From the cell containing the given text, extract its center point as [x, y] coordinate. 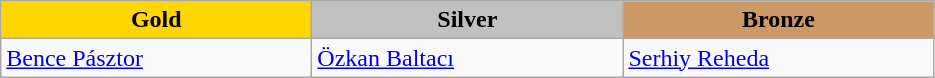
Bronze [778, 20]
Bence Pásztor [156, 58]
Gold [156, 20]
Serhiy Reheda [778, 58]
Silver [468, 20]
Özkan Baltacı [468, 58]
